Extract the (x, y) coordinate from the center of the cell holding the provided text.  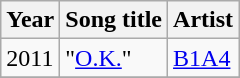
Year (30, 20)
Song title (114, 20)
Artist (204, 20)
2011 (30, 58)
"O.K." (114, 58)
B1A4 (204, 58)
